Output the (X, Y) coordinate of the center of the cell containing the given text.  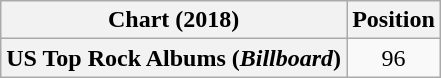
Position (394, 20)
Chart (2018) (174, 20)
US Top Rock Albums (Billboard) (174, 58)
96 (394, 58)
